For the text-containing cell, return its midpoint in (X, Y) coordinate format. 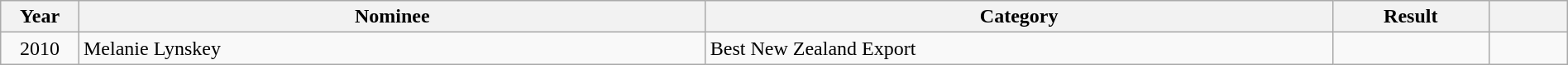
Best New Zealand Export (1019, 48)
Category (1019, 17)
Year (40, 17)
Result (1411, 17)
Melanie Lynskey (392, 48)
2010 (40, 48)
Nominee (392, 17)
